Search for the cell housing the specified text and yield its [X, Y] center coordinate. 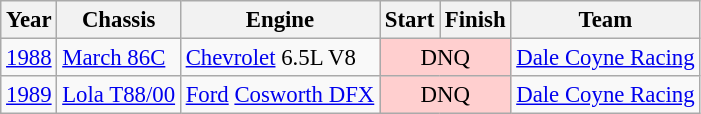
1989 [29, 95]
1988 [29, 58]
Year [29, 20]
Team [606, 20]
Start [410, 20]
Chevrolet 6.5L V8 [280, 58]
March 86C [118, 58]
Lola T88/00 [118, 95]
Finish [476, 20]
Chassis [118, 20]
Engine [280, 20]
Ford Cosworth DFX [280, 95]
